Determine the (X, Y) coordinate at the center of the cell enclosing the given text.  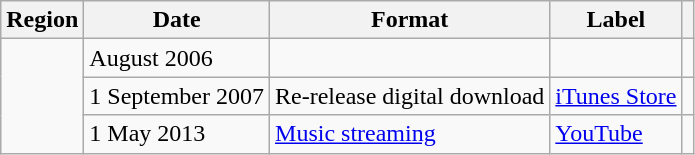
Region (42, 20)
Label (616, 20)
iTunes Store (616, 96)
Music streaming (410, 134)
August 2006 (177, 58)
YouTube (616, 134)
1 September 2007 (177, 96)
1 May 2013 (177, 134)
Date (177, 20)
Re-release digital download (410, 96)
Format (410, 20)
